Determine the [x, y] coordinate at the center of the cell enclosing the given text.  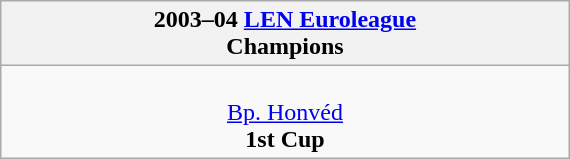
Bp. Honvéd1st Cup [284, 112]
2003–04 LEN EuroleagueChampions [284, 34]
